Search for the cell housing the specified text and yield its (x, y) center coordinate. 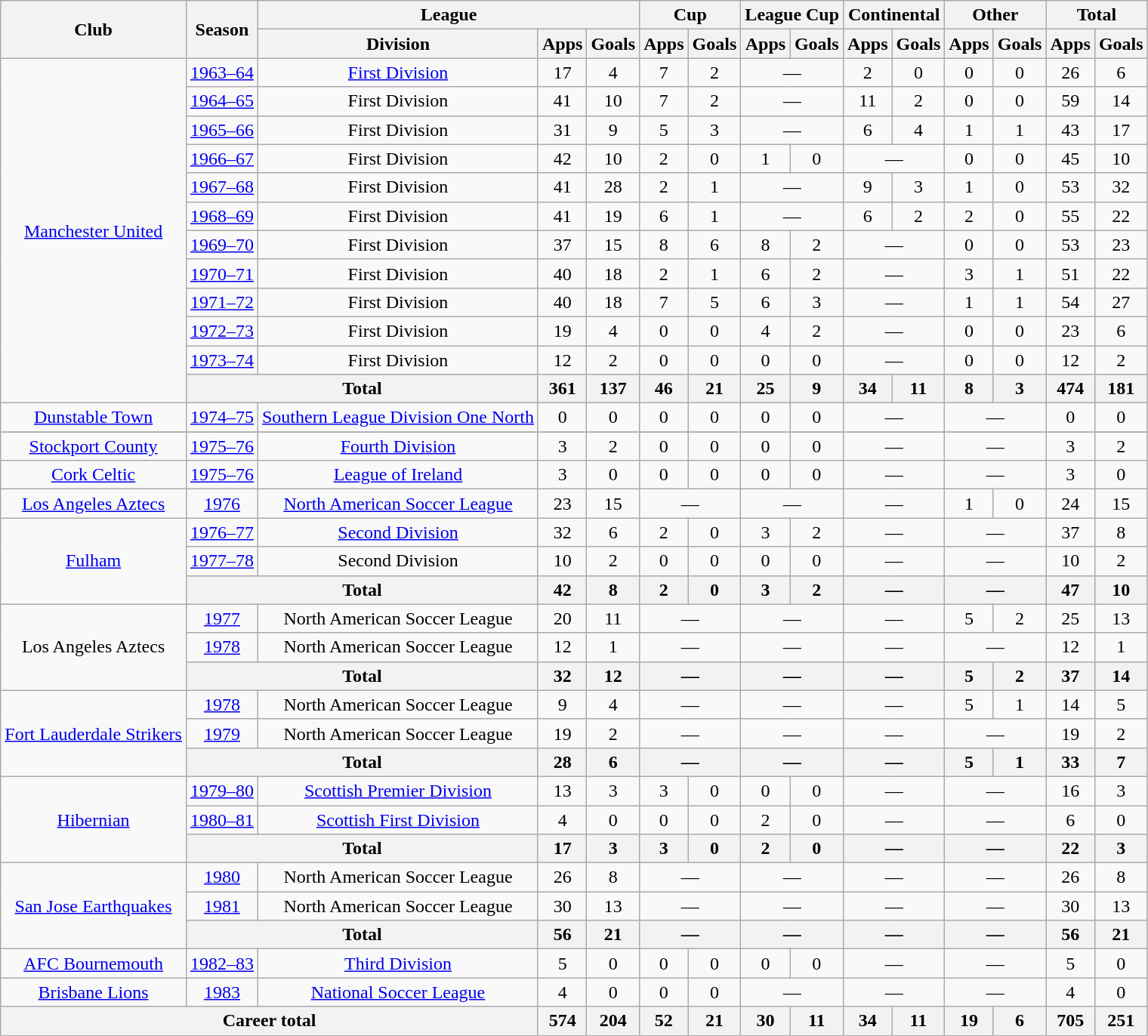
1977 (222, 618)
251 (1121, 1021)
Fulham (94, 561)
181 (1121, 389)
1980 (222, 877)
1973–74 (222, 360)
Brisbane Lions (94, 992)
361 (562, 389)
1972–73 (222, 331)
31 (562, 130)
Southern League Division One North (397, 418)
52 (664, 1021)
20 (562, 618)
Scottish First Division (397, 819)
1967–68 (222, 187)
Scottish Premier Division (397, 791)
Club (94, 29)
46 (664, 389)
AFC Bournemouth (94, 964)
Career total (270, 1021)
33 (1070, 762)
Dunstable Town (94, 418)
24 (1070, 504)
National Soccer League (397, 992)
Third Division (397, 964)
League of Ireland (397, 475)
51 (1070, 273)
27 (1121, 302)
1964–65 (222, 101)
204 (613, 1021)
54 (1070, 302)
1963–64 (222, 72)
1971–72 (222, 302)
Fourth Division (397, 446)
1982–83 (222, 964)
574 (562, 1021)
1965–66 (222, 130)
Continental (894, 15)
137 (613, 389)
Season (222, 29)
Division (397, 44)
1979 (222, 733)
705 (1070, 1021)
45 (1070, 159)
1983 (222, 992)
1979–80 (222, 791)
San Jose Earthquakes (94, 906)
Stockport County (94, 446)
59 (1070, 101)
1981 (222, 906)
1969–70 (222, 245)
Manchester United (94, 231)
Cup (690, 15)
1976 (222, 504)
1966–67 (222, 159)
League Cup (792, 15)
1970–71 (222, 273)
Fort Lauderdale Strikers (94, 733)
Hibernian (94, 819)
16 (1070, 791)
1968–69 (222, 216)
47 (1070, 590)
1980–81 (222, 819)
55 (1070, 216)
474 (1070, 389)
League (449, 15)
43 (1070, 130)
Cork Celtic (94, 475)
1976–77 (222, 532)
Other (995, 15)
1977–78 (222, 561)
1974–75 (222, 418)
